Extract the [X, Y] coordinate from the center of the cell holding the provided text.  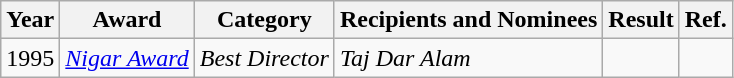
Best Director [264, 58]
Result [641, 20]
Taj Dar Alam [468, 58]
Category [264, 20]
Ref. [706, 20]
Recipients and Nominees [468, 20]
Year [30, 20]
1995 [30, 58]
Nigar Award [127, 58]
Award [127, 20]
